Return (x, y) of the center of cell containing provided text 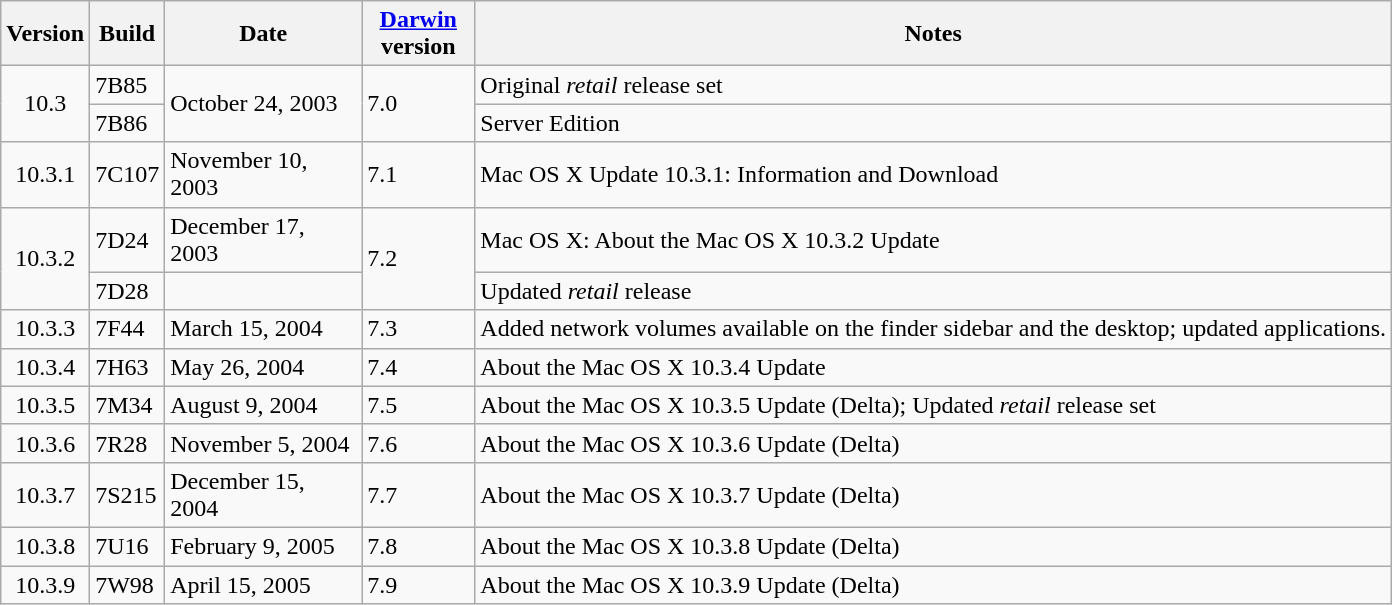
10.3 (46, 104)
About the Mac OS X 10.3.4 Update (934, 367)
7.7 (418, 494)
Build (128, 34)
7.0 (418, 104)
About the Mac OS X 10.3.9 Update (Delta) (934, 585)
November 5, 2004 (264, 443)
May 26, 2004 (264, 367)
Server Edition (934, 123)
Mac OS X: About the Mac OS X 10.3.2 Update (934, 240)
About the Mac OS X 10.3.7 Update (Delta) (934, 494)
7D28 (128, 291)
10.3.6 (46, 443)
7B86 (128, 123)
7F44 (128, 329)
7M34 (128, 405)
7S215 (128, 494)
10.3.9 (46, 585)
Mac OS X Update 10.3.1: Information and Download (934, 174)
7C107 (128, 174)
Updated retail release (934, 291)
December 17, 2003 (264, 240)
7D24 (128, 240)
7.6 (418, 443)
7.1 (418, 174)
7.9 (418, 585)
7W98 (128, 585)
7.2 (418, 258)
10.3.5 (46, 405)
Darwin version (418, 34)
About the Mac OS X 10.3.6 Update (Delta) (934, 443)
7H63 (128, 367)
October 24, 2003 (264, 104)
December 15, 2004 (264, 494)
November 10, 2003 (264, 174)
March 15, 2004 (264, 329)
About the Mac OS X 10.3.8 Update (Delta) (934, 546)
7U16 (128, 546)
Notes (934, 34)
10.3.4 (46, 367)
7.5 (418, 405)
10.3.7 (46, 494)
10.3.2 (46, 258)
7.8 (418, 546)
7.3 (418, 329)
7.4 (418, 367)
Original retail release set (934, 85)
10.3.3 (46, 329)
Date (264, 34)
10.3.1 (46, 174)
Added network volumes available on the finder sidebar and the desktop; updated applications. (934, 329)
About the Mac OS X 10.3.5 Update (Delta); Updated retail release set (934, 405)
August 9, 2004 (264, 405)
Version (46, 34)
10.3.8 (46, 546)
7B85 (128, 85)
7R28 (128, 443)
February 9, 2005 (264, 546)
April 15, 2005 (264, 585)
